Capture the cell that displays the provided text and extract its (x, y) central coordinate. 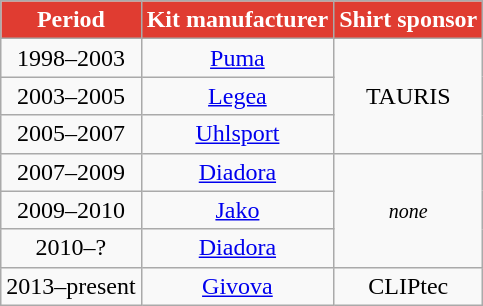
2005–2007 (71, 134)
Kit manufacturer (238, 20)
2013–present (71, 286)
CLIPtec (408, 286)
Puma (238, 58)
2007–2009 (71, 172)
2009–2010 (71, 210)
none (408, 210)
Uhlsport (238, 134)
Jako (238, 210)
1998–2003 (71, 58)
2010–? (71, 248)
TAURIS (408, 96)
Legea (238, 96)
Period (71, 20)
Givova (238, 286)
Shirt sponsor (408, 20)
2003–2005 (71, 96)
